From the cell containing the given text, extract its center point as [x, y] coordinate. 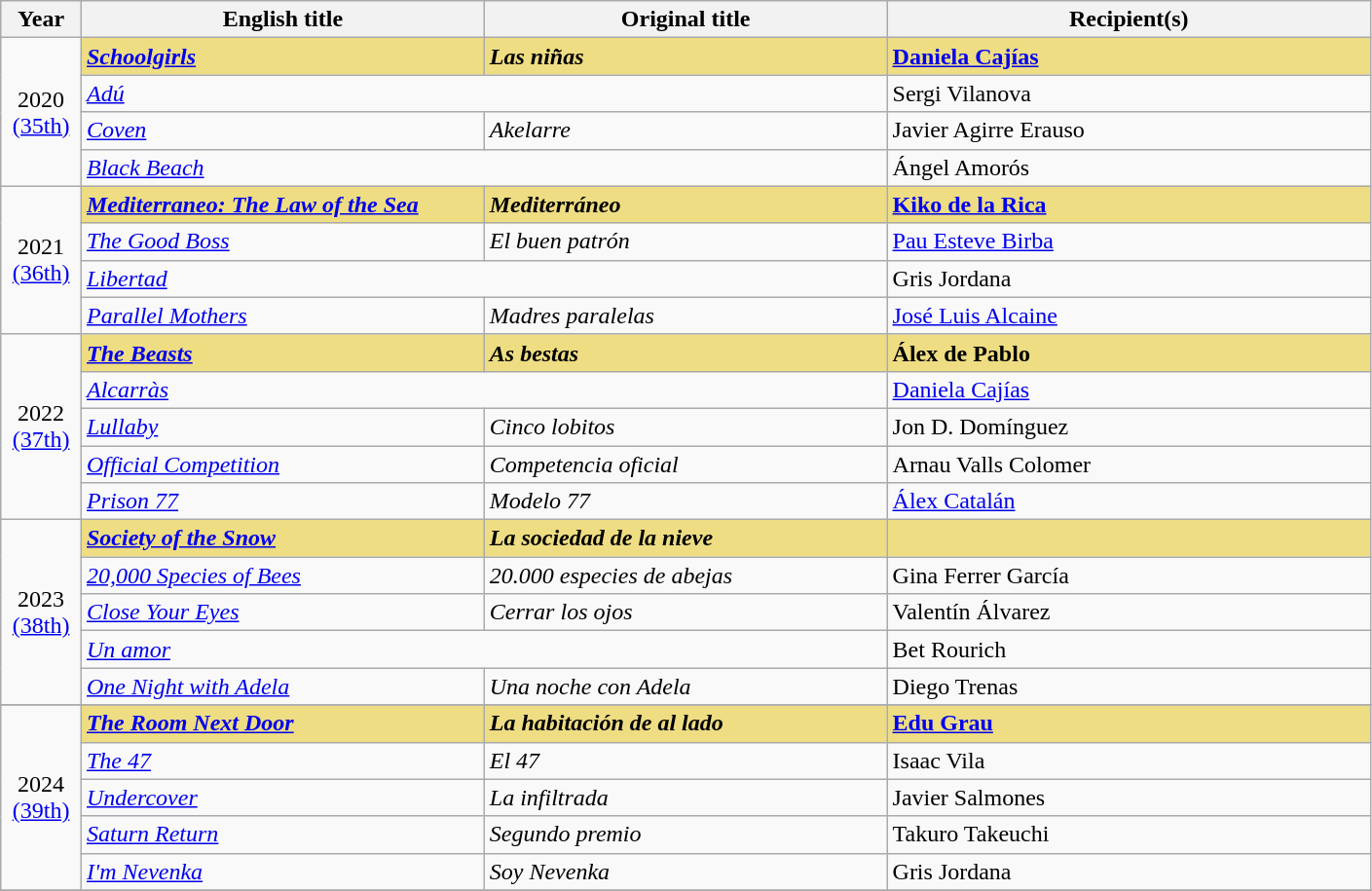
Undercover [282, 798]
Kiko de la Rica [1130, 204]
20,000 Species of Bees [282, 575]
Saturn Return [282, 835]
2021(36th) [41, 260]
As bestas [686, 353]
Valentín Álvarez [1130, 613]
Mediterráneo [686, 204]
Alcarràs [484, 390]
Libertad [484, 278]
2024(39th) [41, 798]
The Good Boss [282, 241]
Official Competition [282, 464]
Javier Salmones [1130, 798]
2023(38th) [41, 613]
Original title [686, 19]
Adú [484, 93]
Recipient(s) [1130, 19]
Schoolgirls [282, 56]
Ángel Amorós [1130, 167]
Parallel Mothers [282, 316]
English title [282, 19]
Modelo 77 [686, 501]
Cinco lobitos [686, 427]
Black Beach [484, 167]
Sergi Vilanova [1130, 93]
Gina Ferrer García [1130, 575]
The Room Next Door [282, 724]
Takuro Takeuchi [1130, 835]
Bet Rourich [1130, 650]
La infiltrada [686, 798]
La sociedad de la nieve [686, 538]
Jon D. Domínguez [1130, 427]
Close Your Eyes [282, 613]
20.000 especies de abejas [686, 575]
Álex Catalán [1130, 501]
Society of the Snow [282, 538]
Soy Nevenka [686, 872]
Segundo premio [686, 835]
Arnau Valls Colomer [1130, 464]
One Night with Adela [282, 687]
I'm Nevenka [282, 872]
Álex de Pablo [1130, 353]
The 47 [282, 761]
Las niñas [686, 56]
José Luis Alcaine [1130, 316]
The Beasts [282, 353]
2022(37th) [41, 427]
Javier Agirre Erauso [1130, 130]
Prison 77 [282, 501]
El buen patrón [686, 241]
Diego Trenas [1130, 687]
Un amor [484, 650]
La habitación de al lado [686, 724]
Competencia oficial [686, 464]
Cerrar los ojos [686, 613]
Isaac Vila [1130, 761]
Edu Grau [1130, 724]
Mediterraneo: The Law of the Sea [282, 204]
Year [41, 19]
Madres paralelas [686, 316]
El 47 [686, 761]
Akelarre [686, 130]
Lullaby [282, 427]
Una noche con Adela [686, 687]
Pau Esteve Birba [1130, 241]
2020(35th) [41, 112]
Coven [282, 130]
